Determine the (X, Y) coordinate at the center of the cell enclosing the given text.  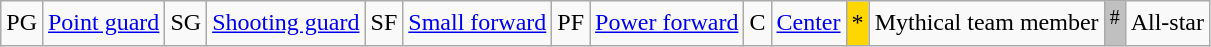
Point guard (103, 24)
PG (22, 24)
C (758, 24)
Power forward (667, 24)
* (858, 24)
Center (808, 24)
SG (186, 24)
PF (571, 24)
Mythical team member (986, 24)
# (1114, 24)
Small forward (478, 24)
All-star (1167, 24)
SF (384, 24)
Shooting guard (286, 24)
